Extract the (x, y) coordinate from the center of the cell holding the provided text.  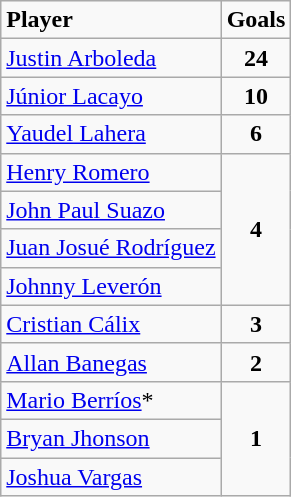
4 (256, 229)
Player (111, 20)
Mario Berríos* (111, 400)
Juan Josué Rodríguez (111, 248)
Henry Romero (111, 172)
Goals (256, 20)
Cristian Cálix (111, 324)
Yaudel Lahera (111, 134)
3 (256, 324)
Johnny Leverón (111, 286)
Júnior Lacayo (111, 96)
Joshua Vargas (111, 477)
John Paul Suazo (111, 210)
2 (256, 362)
1 (256, 438)
24 (256, 58)
6 (256, 134)
Justin Arboleda (111, 58)
10 (256, 96)
Allan Banegas (111, 362)
Bryan Jhonson (111, 438)
